Find where the given text appears and provide that cell's center as (X, Y) coordinate. 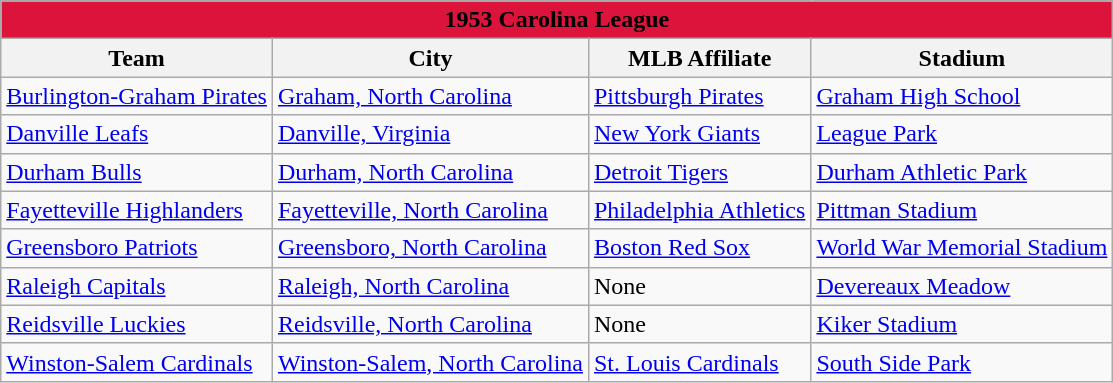
Greensboro, North Carolina (430, 248)
Reidsville Luckies (137, 324)
Kiker Stadium (962, 324)
Team (137, 58)
Raleigh, North Carolina (430, 286)
Philadelphia Athletics (699, 210)
South Side Park (962, 362)
League Park (962, 134)
1953 Carolina League (557, 20)
Boston Red Sox (699, 248)
City (430, 58)
Stadium (962, 58)
Durham Bulls (137, 172)
Fayetteville, North Carolina (430, 210)
Burlington-Graham Pirates (137, 96)
Graham High School (962, 96)
Pittman Stadium (962, 210)
Winston-Salem, North Carolina (430, 362)
St. Louis Cardinals (699, 362)
Danville Leafs (137, 134)
Devereaux Meadow (962, 286)
Greensboro Patriots (137, 248)
New York Giants (699, 134)
Danville, Virginia (430, 134)
MLB Affiliate (699, 58)
World War Memorial Stadium (962, 248)
Durham, North Carolina (430, 172)
Raleigh Capitals (137, 286)
Graham, North Carolina (430, 96)
Fayetteville Highlanders (137, 210)
Reidsville, North Carolina (430, 324)
Detroit Tigers (699, 172)
Winston-Salem Cardinals (137, 362)
Durham Athletic Park (962, 172)
Pittsburgh Pirates (699, 96)
